Locate the cell with the specified text and output its [X, Y] center coordinate. 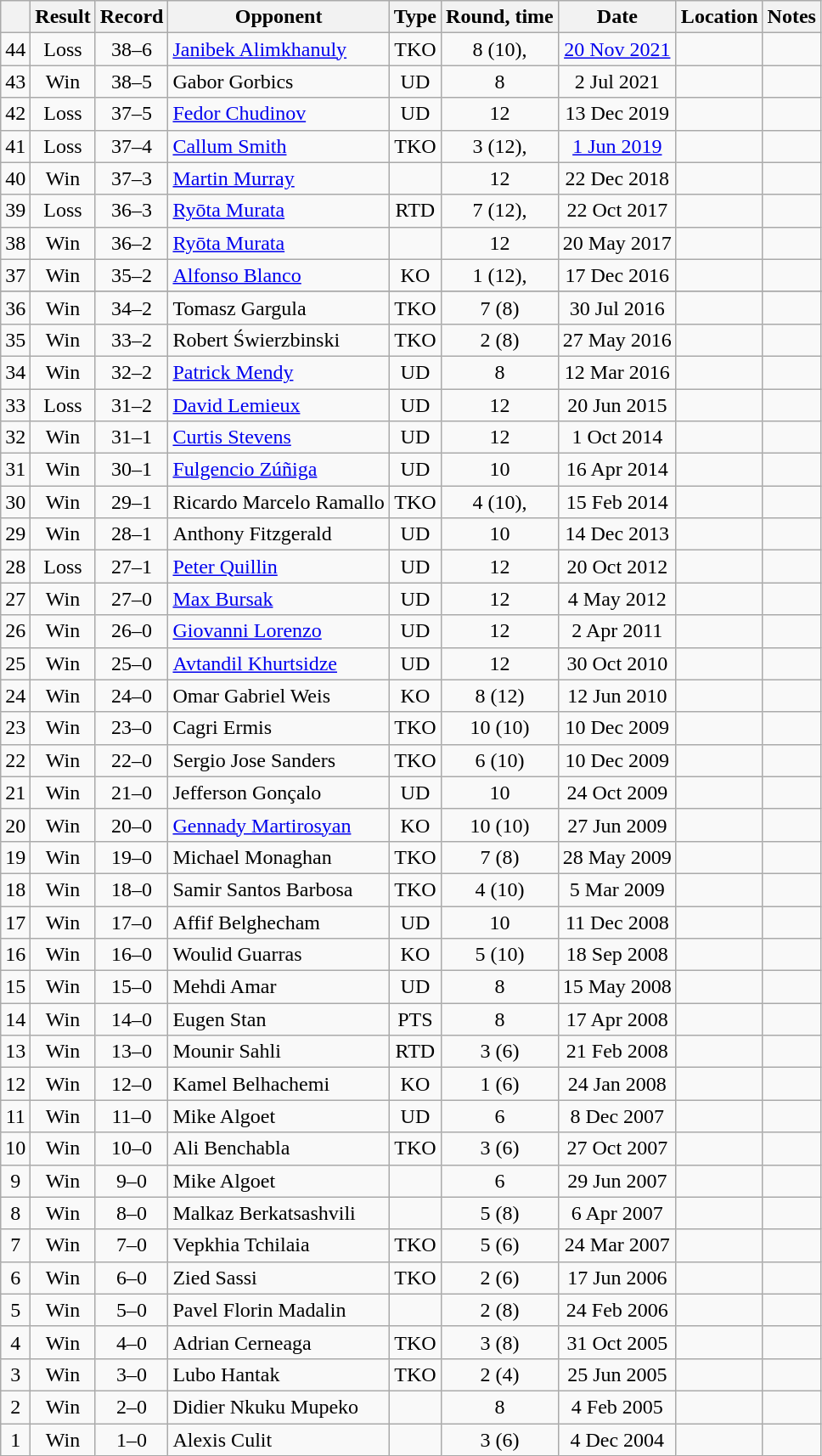
David Lemieux [279, 405]
7 (12), [500, 211]
24 Mar 2007 [616, 1245]
Giovanni Lorenzo [279, 631]
Affif Belghecham [279, 922]
5–0 [132, 1310]
Avtandil Khurtsidze [279, 663]
Record [132, 17]
20 Jun 2015 [616, 405]
Kamel Belhachemi [279, 1084]
29 Jun 2007 [616, 1181]
13–0 [132, 1052]
37–3 [132, 178]
24 [15, 696]
15 May 2008 [616, 987]
5 Mar 2009 [616, 889]
Callum Smith [279, 146]
Result [63, 17]
Alexis Culit [279, 1440]
Pavel Florin Madalin [279, 1310]
Gennady Martirosyan [279, 825]
21 Feb 2008 [616, 1052]
29 [15, 534]
4 May 2012 [616, 599]
36 [15, 308]
16 [15, 955]
15 [15, 987]
4 Feb 2005 [616, 1407]
42 [15, 114]
2 Apr 2011 [616, 631]
21–0 [132, 793]
20–0 [132, 825]
30 Oct 2010 [616, 663]
2 Jul 2021 [616, 82]
2 (4) [500, 1374]
28 [15, 567]
Alfonso Blanco [279, 275]
9–0 [132, 1181]
4 Dec 2004 [616, 1440]
4 [15, 1342]
12 Jun 2010 [616, 696]
24 Feb 2006 [616, 1310]
11 Dec 2008 [616, 922]
18 Sep 2008 [616, 955]
37–5 [132, 114]
27–0 [132, 599]
3–0 [132, 1374]
26 [15, 631]
18 [15, 889]
15 Feb 2014 [616, 502]
34–2 [132, 308]
31 Oct 2005 [616, 1342]
Sergio Jose Sanders [279, 760]
13 Dec 2019 [616, 114]
Woulid Guarras [279, 955]
38–5 [132, 82]
4 (10), [500, 502]
Fulgencio Zúñiga [279, 470]
2 (6) [500, 1278]
38–6 [132, 49]
40 [15, 178]
Patrick Mendy [279, 372]
28 May 2009 [616, 857]
Cagri Ermis [279, 728]
2–0 [132, 1407]
9 [15, 1181]
4 (10) [500, 889]
Round, time [500, 17]
Vepkhia Tchilaia [279, 1245]
33–2 [132, 340]
18–0 [132, 889]
32–2 [132, 372]
7 [15, 1245]
Ricardo Marcelo Ramallo [279, 502]
6 (10) [500, 760]
36–3 [132, 211]
1 (6) [500, 1084]
4–0 [132, 1342]
36–2 [132, 243]
25 [15, 663]
3 (8) [500, 1342]
28–1 [132, 534]
14 [15, 1019]
Fedor Chudinov [279, 114]
23–0 [132, 728]
Location [719, 17]
11 [15, 1116]
43 [15, 82]
20 [15, 825]
30 Jul 2016 [616, 308]
10–0 [132, 1148]
25 Jun 2005 [616, 1374]
37–4 [132, 146]
20 Oct 2012 [616, 567]
27–1 [132, 567]
25–0 [132, 663]
6–0 [132, 1278]
Eugen Stan [279, 1019]
20 Nov 2021 [616, 49]
24–0 [132, 696]
17 Apr 2008 [616, 1019]
16–0 [132, 955]
11–0 [132, 1116]
Zied Sassi [279, 1278]
Date [616, 17]
32 [15, 437]
Lubo Hantak [279, 1374]
Notes [791, 17]
31–2 [132, 405]
27 [15, 599]
Tomasz Gargula [279, 308]
Type [414, 17]
15–0 [132, 987]
24 Jan 2008 [616, 1084]
30 [15, 502]
35 [15, 340]
1–0 [132, 1440]
12–0 [132, 1084]
Didier Nkuku Mupeko [279, 1407]
27 Oct 2007 [616, 1148]
PTS [414, 1019]
Curtis Stevens [279, 437]
19–0 [132, 857]
8–0 [132, 1213]
1 [15, 1440]
17 Dec 2016 [616, 275]
8 (12) [500, 696]
21 [15, 793]
19 [15, 857]
24 Oct 2009 [616, 793]
Opponent [279, 17]
Anthony Fitzgerald [279, 534]
23 [15, 728]
3 [15, 1374]
6 Apr 2007 [616, 1213]
1 (12), [500, 275]
Samir Santos Barbosa [279, 889]
17–0 [132, 922]
5 (10) [500, 955]
34 [15, 372]
8 (10), [500, 49]
41 [15, 146]
Jefferson Gonçalo [279, 793]
22–0 [132, 760]
27 May 2016 [616, 340]
Robert Świerzbinski [279, 340]
Mehdi Amar [279, 987]
2 [15, 1407]
Omar Gabriel Weis [279, 696]
17 Jun 2006 [616, 1278]
13 [15, 1052]
22 Dec 2018 [616, 178]
8 Dec 2007 [616, 1116]
Malkaz Berkatsashvili [279, 1213]
14–0 [132, 1019]
20 May 2017 [616, 243]
Max Bursak [279, 599]
Ali Benchabla [279, 1148]
Janibek Alimkhanuly [279, 49]
5 (8) [500, 1213]
Mounir Sahli [279, 1052]
12 Mar 2016 [616, 372]
39 [15, 211]
5 [15, 1310]
27 Jun 2009 [616, 825]
17 [15, 922]
31–1 [132, 437]
30–1 [132, 470]
38 [15, 243]
22 [15, 760]
Martin Murray [279, 178]
44 [15, 49]
37 [15, 275]
3 (12), [500, 146]
14 Dec 2013 [616, 534]
16 Apr 2014 [616, 470]
Adrian Cerneaga [279, 1342]
7–0 [132, 1245]
Michael Monaghan [279, 857]
26–0 [132, 631]
33 [15, 405]
31 [15, 470]
1 Jun 2019 [616, 146]
22 Oct 2017 [616, 211]
5 (6) [500, 1245]
Peter Quillin [279, 567]
Gabor Gorbics [279, 82]
1 Oct 2014 [616, 437]
35–2 [132, 275]
29–1 [132, 502]
